Determine the (x, y) coordinate at the center of the cell enclosing the given text.  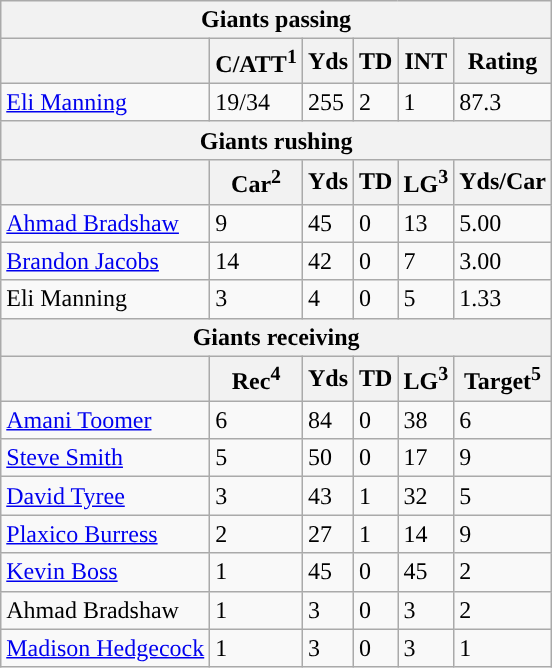
27 (328, 534)
50 (328, 458)
43 (328, 496)
Brandon Jacobs (106, 261)
255 (328, 102)
17 (426, 458)
Giants passing (276, 20)
3.00 (503, 261)
42 (328, 261)
Madison Hedgecock (106, 648)
Yds/Car (503, 182)
1.33 (503, 299)
87.3 (503, 102)
C/ATT1 (256, 62)
Rec4 (256, 378)
Target5 (503, 378)
INT (426, 62)
4 (328, 299)
5.00 (503, 223)
32 (426, 496)
Giants rushing (276, 140)
Rating (503, 62)
13 (426, 223)
Plaxico Burress (106, 534)
84 (328, 420)
David Tyree (106, 496)
7 (426, 261)
Amani Toomer (106, 420)
38 (426, 420)
Steve Smith (106, 458)
Kevin Boss (106, 572)
Car2 (256, 182)
19/34 (256, 102)
Giants receiving (276, 337)
